Identify which cell holds the provided text, then report its [X, Y] central coordinate. 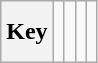
Key [27, 32]
